Search for the cell housing the specified text and yield its [x, y] center coordinate. 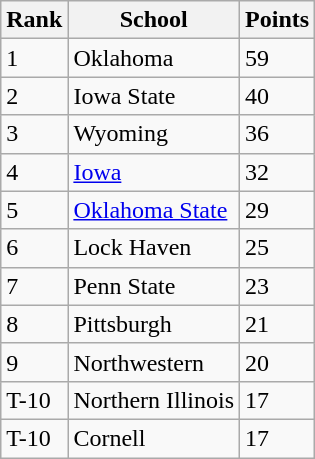
1 [34, 58]
Points [278, 20]
6 [34, 248]
7 [34, 286]
Iowa State [154, 96]
29 [278, 210]
59 [278, 58]
8 [34, 324]
Cornell [154, 438]
32 [278, 172]
5 [34, 210]
2 [34, 96]
Rank [34, 20]
4 [34, 172]
21 [278, 324]
40 [278, 96]
9 [34, 362]
Penn State [154, 286]
3 [34, 134]
Lock Haven [154, 248]
Northern Illinois [154, 400]
Iowa [154, 172]
36 [278, 134]
Oklahoma [154, 58]
25 [278, 248]
Pittsburgh [154, 324]
23 [278, 286]
Northwestern [154, 362]
Oklahoma State [154, 210]
School [154, 20]
20 [278, 362]
Wyoming [154, 134]
